Provide the [x, y] coordinate of the cell's center where the given text is located.  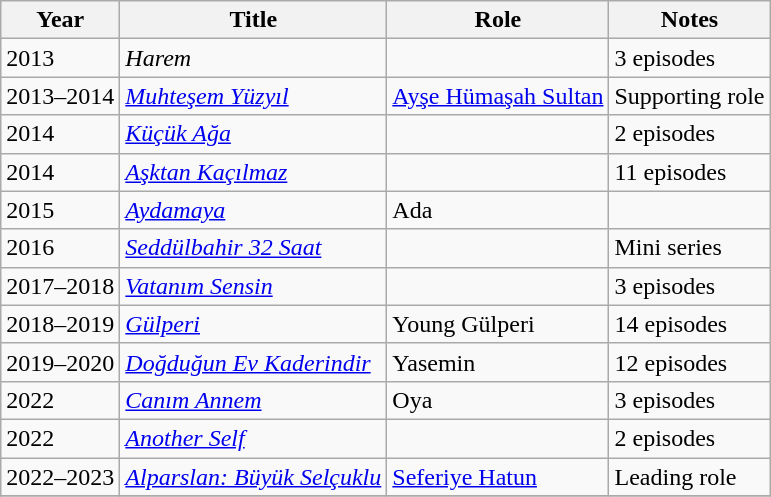
Aşktan Kaçılmaz [254, 172]
Oya [498, 400]
Muhteşem Yüzyıl [254, 96]
Role [498, 20]
Young Gülperi [498, 324]
2017–2018 [60, 286]
14 episodes [690, 324]
Gülperi [254, 324]
2019–2020 [60, 362]
Ada [498, 210]
2022–2023 [60, 477]
Notes [690, 20]
Year [60, 20]
Mini series [690, 248]
Another Self [254, 438]
2013–2014 [60, 96]
2013 [60, 58]
12 episodes [690, 362]
Aydamaya [254, 210]
2018–2019 [60, 324]
Supporting role [690, 96]
Alparslan: Büyük Selçuklu [254, 477]
11 episodes [690, 172]
Seddülbahir 32 Saat [254, 248]
Doğduğun Ev Kaderindir [254, 362]
2015 [60, 210]
Seferiye Hatun [498, 477]
Canım Annem [254, 400]
Title [254, 20]
Yasemin [498, 362]
Küçük Ağa [254, 134]
Leading role [690, 477]
Ayşe Hümaşah Sultan [498, 96]
2016 [60, 248]
Harem [254, 58]
Vatanım Sensin [254, 286]
